Locate the cell with the specified text and output its [x, y] center coordinate. 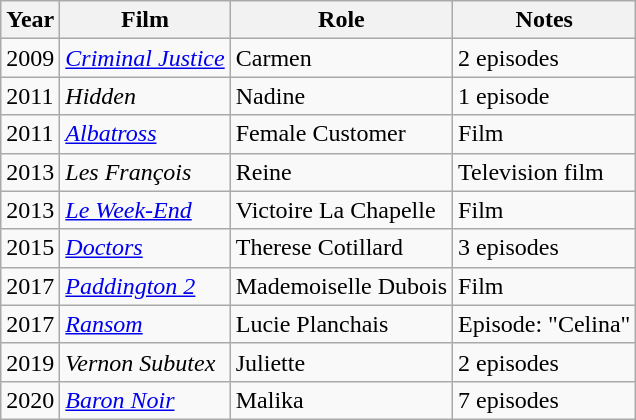
Hidden [145, 96]
Role [341, 20]
Le Week-End [145, 210]
Notes [544, 20]
Year [30, 20]
7 episodes [544, 400]
Female Customer [341, 134]
Malika [341, 400]
Les François [145, 172]
2020 [30, 400]
Carmen [341, 58]
Reine [341, 172]
Episode: "Celina" [544, 324]
Albatross [145, 134]
2019 [30, 362]
Television film [544, 172]
Vernon Subutex [145, 362]
3 episodes [544, 248]
Criminal Justice [145, 58]
Lucie Planchais [341, 324]
1 episode [544, 96]
2015 [30, 248]
Paddington 2 [145, 286]
Doctors [145, 248]
Ransom [145, 324]
2009 [30, 58]
Mademoiselle Dubois [341, 286]
Therese Cotillard [341, 248]
Nadine [341, 96]
Baron Noir [145, 400]
Juliette [341, 362]
Victoire La Chapelle [341, 210]
